For the text-containing cell, return its midpoint in (X, Y) coordinate format. 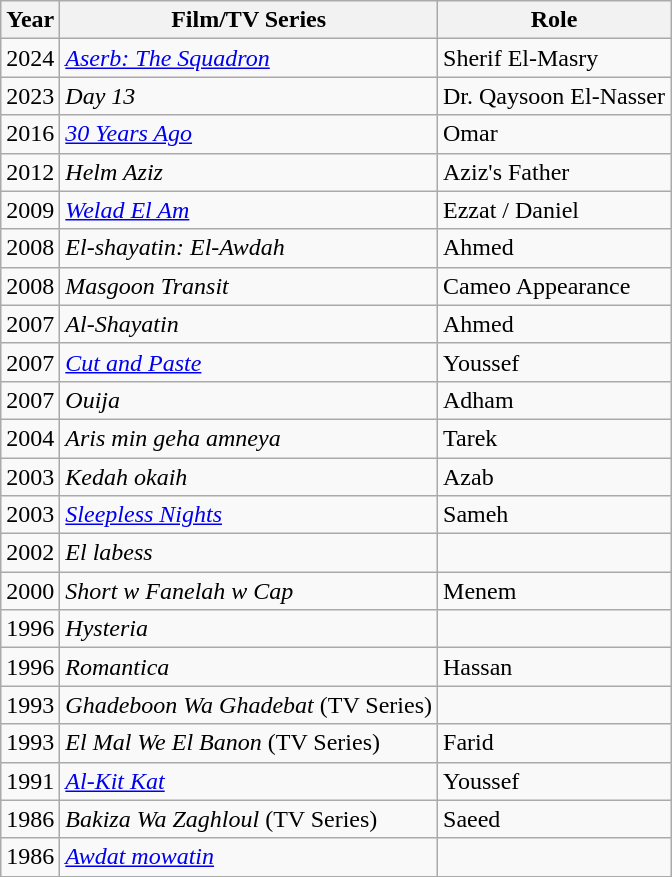
Masgoon Transit (249, 286)
Sherif El-Masry (554, 58)
Hassan (554, 667)
Day 13 (249, 96)
Role (554, 20)
Romantica (249, 667)
El labess (249, 553)
Kedah okaih (249, 477)
Omar (554, 134)
Aziz's Father (554, 172)
Azab (554, 477)
Bakiza Wa Zaghloul (TV Series) (249, 819)
2004 (30, 438)
Ghadeboon Wa Ghadebat (TV Series) (249, 705)
2024 (30, 58)
Short w Fanelah w Cap (249, 591)
Awdat mowatin (249, 857)
2000 (30, 591)
Al-Kit Kat (249, 781)
El-shayatin: El-Awdah (249, 248)
Film/TV Series (249, 20)
Tarek (554, 438)
Ouija (249, 400)
2016 (30, 134)
Aserb: The Squadron (249, 58)
Menem (554, 591)
Adham (554, 400)
Year (30, 20)
Hysteria (249, 629)
Cut and Paste (249, 362)
Farid (554, 743)
Al-Shayatin (249, 324)
Dr. Qaysoon El-Nasser (554, 96)
Helm Aziz (249, 172)
2012 (30, 172)
2002 (30, 553)
1991 (30, 781)
Aris min geha amneya (249, 438)
Saeed (554, 819)
Sleepless Nights (249, 515)
2023 (30, 96)
Cameo Appearance (554, 286)
Ezzat / Daniel (554, 210)
El Mal We El Banon (TV Series) (249, 743)
2009 (30, 210)
30 Years Ago (249, 134)
Welad El Am (249, 210)
Sameh (554, 515)
